For the text-containing cell, return its midpoint in (x, y) coordinate format. 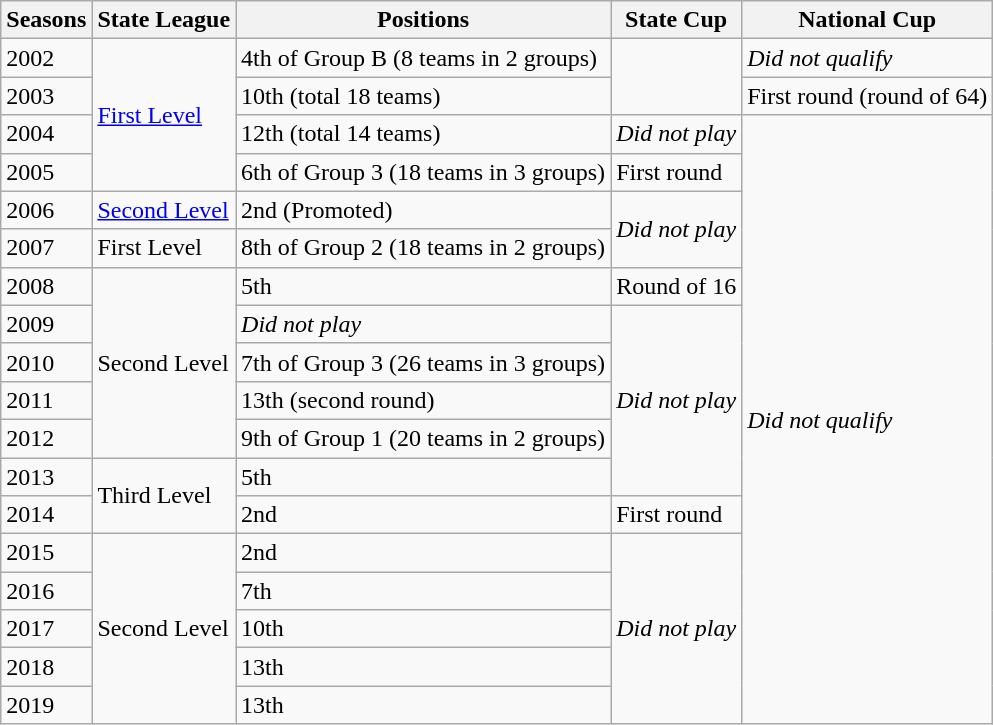
2014 (46, 515)
2017 (46, 629)
2019 (46, 705)
Third Level (164, 496)
2009 (46, 324)
9th of Group 1 (20 teams in 2 groups) (424, 438)
12th (total 14 teams) (424, 134)
2018 (46, 667)
6th of Group 3 (18 teams in 3 groups) (424, 172)
4th of Group B (8 teams in 2 groups) (424, 58)
13th (second round) (424, 400)
First round (round of 64) (868, 96)
2012 (46, 438)
2015 (46, 553)
Positions (424, 20)
State Cup (676, 20)
2007 (46, 248)
National Cup (868, 20)
2008 (46, 286)
2005 (46, 172)
10th (total 18 teams) (424, 96)
2006 (46, 210)
8th of Group 2 (18 teams in 2 groups) (424, 248)
2nd (Promoted) (424, 210)
2010 (46, 362)
7th of Group 3 (26 teams in 3 groups) (424, 362)
2011 (46, 400)
State League (164, 20)
2016 (46, 591)
2003 (46, 96)
Seasons (46, 20)
Round of 16 (676, 286)
2004 (46, 134)
10th (424, 629)
7th (424, 591)
2013 (46, 477)
2002 (46, 58)
